Find where the given text appears and provide that cell's center as (x, y) coordinate. 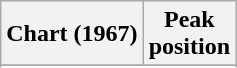
Peakposition (189, 34)
Chart (1967) (72, 34)
